Output the [X, Y] coordinate of the center of the cell containing the given text.  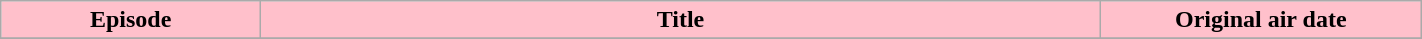
Original air date [1260, 20]
Title [681, 20]
Episode [131, 20]
